Search for the cell housing the specified text and yield its (X, Y) center coordinate. 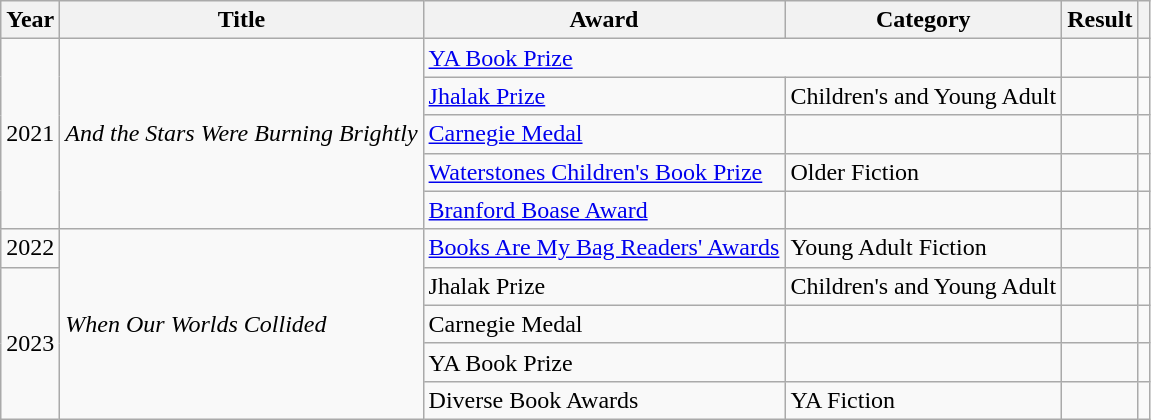
Year (30, 20)
Older Fiction (924, 172)
Award (604, 20)
Young Adult Fiction (924, 248)
Diverse Book Awards (604, 400)
2022 (30, 248)
Branford Boase Award (604, 210)
Category (924, 20)
Title (242, 20)
YA Fiction (924, 400)
Waterstones Children's Book Prize (604, 172)
Result (1100, 20)
And the Stars Were Burning Brightly (242, 134)
Books Are My Bag Readers' Awards (604, 248)
2023 (30, 343)
When Our Worlds Collided (242, 324)
2021 (30, 134)
